Return [x, y] of the center of cell containing provided text 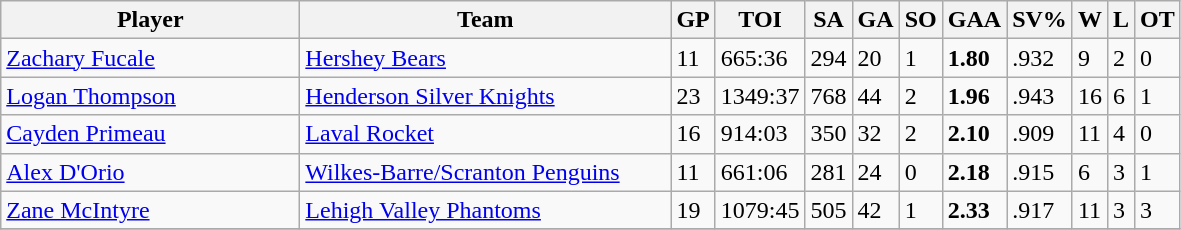
.909 [1040, 134]
2.18 [974, 172]
24 [876, 172]
281 [828, 172]
Laval Rocket [486, 134]
W [1090, 20]
Wilkes-Barre/Scranton Penguins [486, 172]
1079:45 [760, 210]
OT [1157, 20]
665:36 [760, 58]
23 [693, 96]
Hershey Bears [486, 58]
768 [828, 96]
2.10 [974, 134]
32 [876, 134]
Cayden Primeau [150, 134]
SO [920, 20]
19 [693, 210]
9 [1090, 58]
44 [876, 96]
505 [828, 210]
.915 [1040, 172]
Team [486, 20]
1.96 [974, 96]
Zachary Fucale [150, 58]
20 [876, 58]
GP [693, 20]
Henderson Silver Knights [486, 96]
1.80 [974, 58]
L [1120, 20]
Lehigh Valley Phantoms [486, 210]
Zane McIntyre [150, 210]
TOI [760, 20]
GAA [974, 20]
GA [876, 20]
.917 [1040, 210]
Player [150, 20]
SA [828, 20]
Alex D'Orio [150, 172]
1349:37 [760, 96]
2.33 [974, 210]
4 [1120, 134]
SV% [1040, 20]
661:06 [760, 172]
.943 [1040, 96]
.932 [1040, 58]
914:03 [760, 134]
42 [876, 210]
350 [828, 134]
Logan Thompson [150, 96]
294 [828, 58]
